Identify which cell holds the provided text, then report its (x, y) central coordinate. 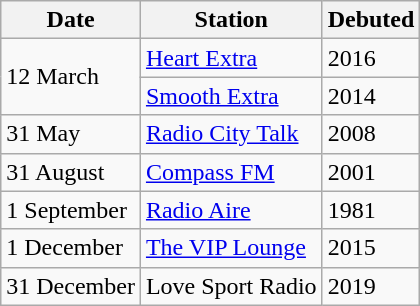
12 March (71, 77)
1 September (71, 210)
2014 (371, 96)
Love Sport Radio (231, 286)
Station (231, 20)
Radio Aire (231, 210)
2001 (371, 172)
Debuted (371, 20)
2019 (371, 286)
Compass FM (231, 172)
2016 (371, 58)
31 December (71, 286)
Smooth Extra (231, 96)
The VIP Lounge (231, 248)
1 December (71, 248)
2008 (371, 134)
31 August (71, 172)
1981 (371, 210)
31 May (71, 134)
Heart Extra (231, 58)
Radio City Talk (231, 134)
2015 (371, 248)
Date (71, 20)
